Find where the given text appears and provide that cell's center as [X, Y] coordinate. 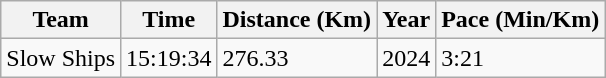
Distance (Km) [297, 20]
15:19:34 [169, 58]
Year [406, 20]
Slow Ships [61, 58]
3:21 [520, 58]
Team [61, 20]
Time [169, 20]
2024 [406, 58]
Pace (Min/Km) [520, 20]
276.33 [297, 58]
